Return the [X, Y] coordinate for the center point of the cell that contains the specified text.  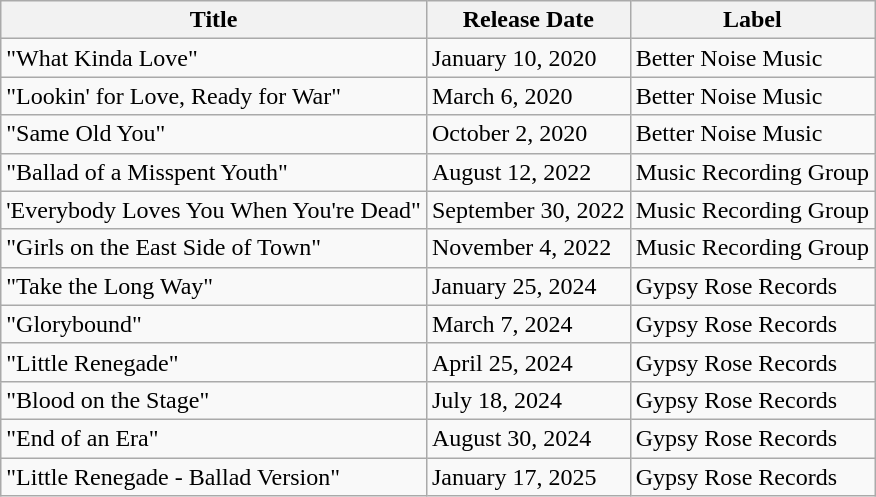
April 25, 2024 [528, 362]
'Everybody Loves You When You're Dead" [214, 210]
January 17, 2025 [528, 477]
"Girls on the East Side of Town" [214, 248]
"End of an Era" [214, 438]
October 2, 2020 [528, 134]
March 7, 2024 [528, 324]
"Little Renegade - Ballad Version" [214, 477]
"Blood on the Stage" [214, 400]
July 18, 2024 [528, 400]
January 25, 2024 [528, 286]
Title [214, 20]
Release Date [528, 20]
"What Kinda Love" [214, 58]
"Little Renegade" [214, 362]
August 30, 2024 [528, 438]
August 12, 2022 [528, 172]
September 30, 2022 [528, 210]
"Ballad of a Misspent Youth" [214, 172]
"Glorybound" [214, 324]
"Same Old You" [214, 134]
January 10, 2020 [528, 58]
March 6, 2020 [528, 96]
November 4, 2022 [528, 248]
"Lookin' for Love, Ready for War" [214, 96]
"Take the Long Way" [214, 286]
Label [752, 20]
